For the text-containing cell, return its midpoint in [X, Y] coordinate format. 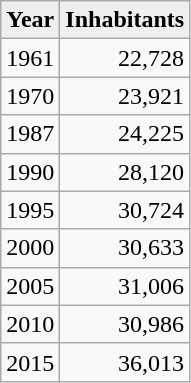
22,728 [125, 58]
2005 [30, 286]
30,633 [125, 248]
Inhabitants [125, 20]
1987 [30, 134]
28,120 [125, 172]
2010 [30, 324]
1970 [30, 96]
Year [30, 20]
24,225 [125, 134]
1995 [30, 210]
1961 [30, 58]
1990 [30, 172]
30,724 [125, 210]
36,013 [125, 362]
2000 [30, 248]
31,006 [125, 286]
30,986 [125, 324]
2015 [30, 362]
23,921 [125, 96]
